Detect which cell encompasses the target text, then output its [X, Y] center coordinate. 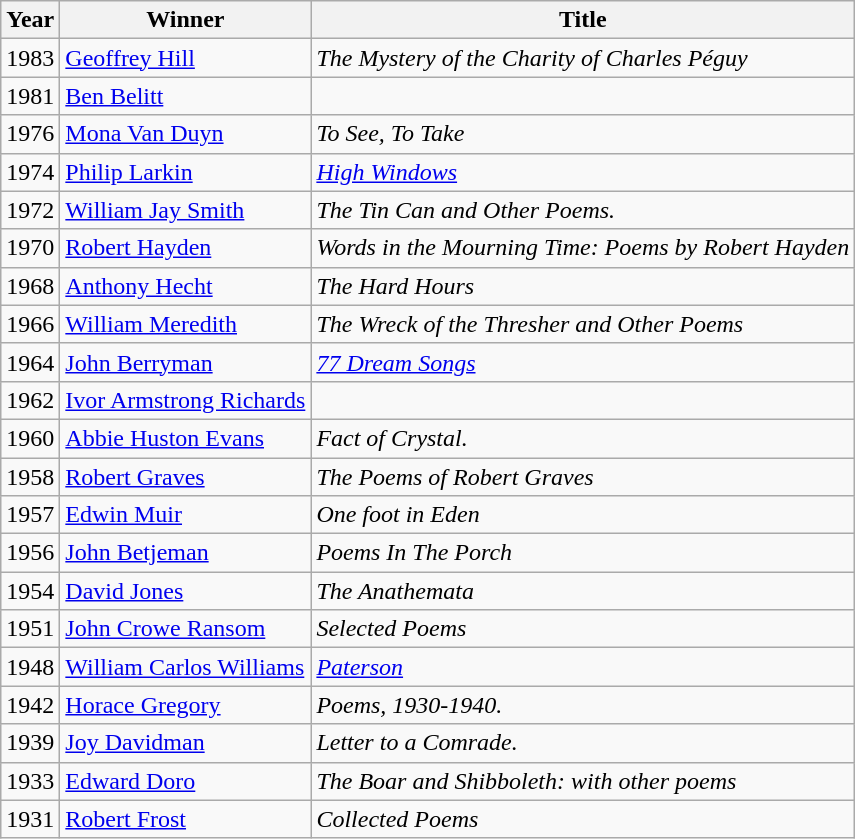
Robert Frost [186, 819]
The Poems of Robert Graves [583, 477]
77 Dream Songs [583, 362]
William Jay Smith [186, 210]
1974 [30, 172]
Philip Larkin [186, 172]
Edward Doro [186, 781]
Winner [186, 20]
Joy Davidman [186, 743]
1966 [30, 324]
Anthony Hecht [186, 286]
1983 [30, 58]
Robert Graves [186, 477]
High Windows [583, 172]
Robert Hayden [186, 248]
1981 [30, 96]
Poems, 1930-1940. [583, 705]
Year [30, 20]
The Anathemata [583, 591]
Paterson [583, 667]
John Crowe Ransom [186, 629]
Letter to a Comrade. [583, 743]
The Mystery of the Charity of Charles Péguy [583, 58]
Edwin Muir [186, 515]
1951 [30, 629]
1931 [30, 819]
1968 [30, 286]
One foot in Eden [583, 515]
The Boar and Shibboleth: with other poems [583, 781]
Ivor Armstrong Richards [186, 400]
Horace Gregory [186, 705]
Ben Belitt [186, 96]
1972 [30, 210]
1970 [30, 248]
1939 [30, 743]
1942 [30, 705]
The Hard Hours [583, 286]
William Meredith [186, 324]
John Berryman [186, 362]
1958 [30, 477]
David Jones [186, 591]
William Carlos Williams [186, 667]
1954 [30, 591]
Fact of Crystal. [583, 438]
The Wreck of the Thresher and Other Poems [583, 324]
Words in the Mourning Time: Poems by Robert Hayden [583, 248]
1933 [30, 781]
1962 [30, 400]
1948 [30, 667]
1956 [30, 553]
Collected Poems [583, 819]
1964 [30, 362]
Selected Poems [583, 629]
To See, To Take [583, 134]
Abbie Huston Evans [186, 438]
The Tin Can and Other Poems. [583, 210]
Geoffrey Hill [186, 58]
1957 [30, 515]
Poems In The Porch [583, 553]
1976 [30, 134]
Mona Van Duyn [186, 134]
John Betjeman [186, 553]
1960 [30, 438]
Title [583, 20]
